From the cell containing the given text, extract its center point as (x, y) coordinate. 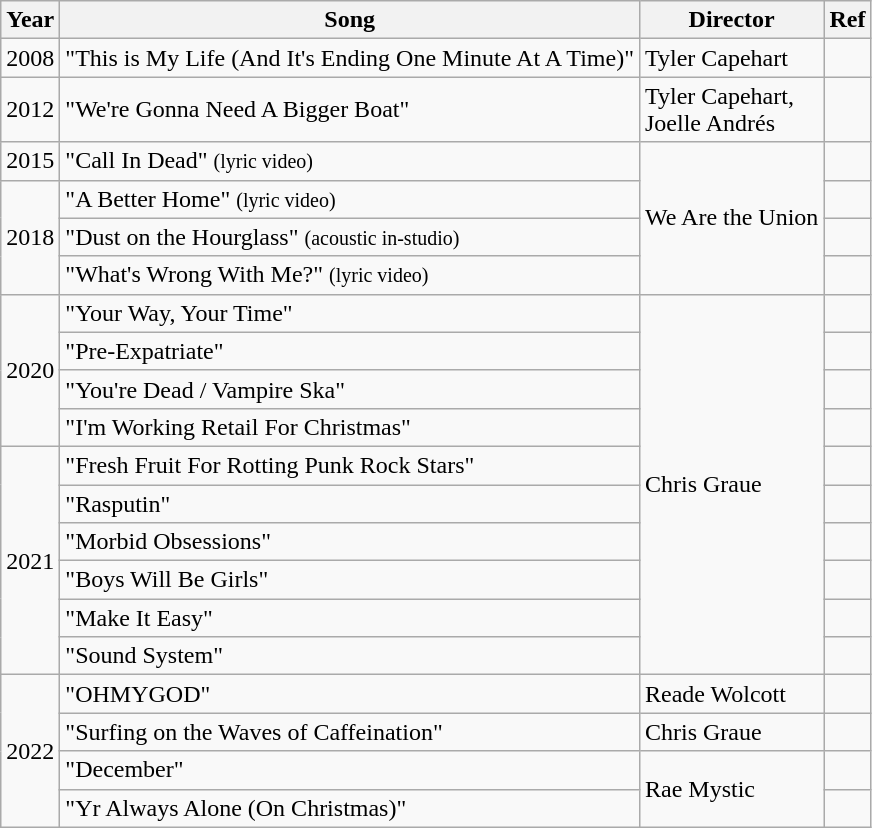
"What's Wrong With Me?" (lyric video) (350, 275)
2008 (30, 58)
"Yr Always Alone (On Christmas)" (350, 808)
"Pre-Expatriate" (350, 351)
2020 (30, 370)
Tyler Capehart,Joelle Andrés (731, 110)
"Call In Dead" (lyric video) (350, 161)
Year (30, 20)
2018 (30, 237)
"Your Way, Your Time" (350, 313)
Rae Mystic (731, 789)
"This is My Life (And It's Ending One Minute At A Time)" (350, 58)
"Rasputin" (350, 503)
"Fresh Fruit For Rotting Punk Rock Stars" (350, 465)
"Sound System" (350, 656)
"I'm Working Retail For Christmas" (350, 427)
Ref (848, 20)
"A Better Home" (lyric video) (350, 199)
"Dust on the Hourglass" (acoustic in-studio) (350, 237)
2012 (30, 110)
Reade Wolcott (731, 694)
"We're Gonna Need A Bigger Boat" (350, 110)
We Are the Union (731, 218)
"Make It Easy" (350, 618)
Song (350, 20)
2015 (30, 161)
"Boys Will Be Girls" (350, 580)
Director (731, 20)
"You're Dead / Vampire Ska" (350, 389)
2021 (30, 560)
"Surfing on the Waves of Caffeination" (350, 732)
2022 (30, 751)
"OHMYGOD" (350, 694)
"December" (350, 770)
Tyler Capehart (731, 58)
"Morbid Obsessions" (350, 542)
